Capture the cell that displays the provided text and extract its [X, Y] central coordinate. 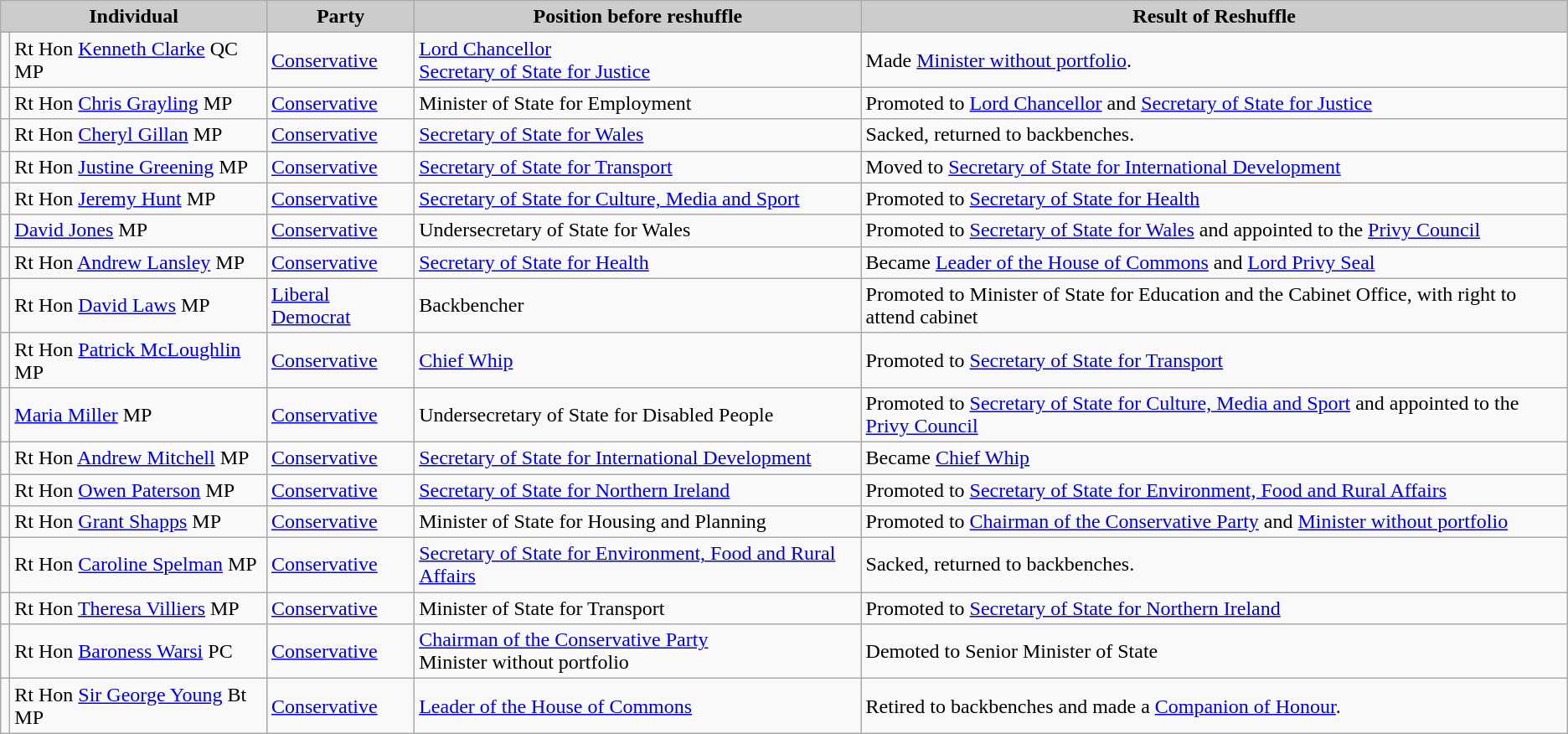
Individual [134, 17]
Became Chief Whip [1215, 457]
Promoted to Secretary of State for Transport [1215, 360]
Promoted to Secretary of State for Environment, Food and Rural Affairs [1215, 490]
Chief Whip [638, 360]
Rt Hon Baroness Warsi PC [139, 652]
Rt Hon Andrew Mitchell MP [139, 457]
Minister of State for Transport [638, 608]
Promoted to Minister of State for Education and the Cabinet Office, with right to attend cabinet [1215, 305]
Promoted to Secretary of State for Culture, Media and Sport and appointed to the Privy Council [1215, 414]
Secretary of State for Transport [638, 167]
Chairman of the Conservative PartyMinister without portfolio [638, 652]
Promoted to Secretary of State for Wales and appointed to the Privy Council [1215, 230]
Secretary of State for Northern Ireland [638, 490]
Lord ChancellorSecretary of State for Justice [638, 60]
Position before reshuffle [638, 17]
Rt Hon Theresa Villiers MP [139, 608]
Secretary of State for Culture, Media and Sport [638, 199]
David Jones MP [139, 230]
Moved to Secretary of State for International Development [1215, 167]
Rt Hon Sir George Young Bt MP [139, 706]
Demoted to Senior Minister of State [1215, 652]
Minister of State for Employment [638, 103]
Liberal Democrat [340, 305]
Rt Hon Owen Paterson MP [139, 490]
Promoted to Lord Chancellor and Secretary of State for Justice [1215, 103]
Secretary of State for International Development [638, 457]
Result of Reshuffle [1215, 17]
Secretary of State for Wales [638, 135]
Rt Hon Grant Shapps MP [139, 522]
Backbencher [638, 305]
Secretary of State for Environment, Food and Rural Affairs [638, 565]
Maria Miller MP [139, 414]
Rt Hon Justine Greening MP [139, 167]
Retired to backbenches and made a Companion of Honour. [1215, 706]
Rt Hon Patrick McLoughlin MP [139, 360]
Minister of State for Housing and Planning [638, 522]
Rt Hon Kenneth Clarke QC MP [139, 60]
Rt Hon Chris Grayling MP [139, 103]
Became Leader of the House of Commons and Lord Privy Seal [1215, 262]
Promoted to Secretary of State for Health [1215, 199]
Undersecretary of State for Disabled People [638, 414]
Secretary of State for Health [638, 262]
Rt Hon Andrew Lansley MP [139, 262]
Rt Hon Caroline Spelman MP [139, 565]
Rt Hon Jeremy Hunt MP [139, 199]
Leader of the House of Commons [638, 706]
Party [340, 17]
Promoted to Secretary of State for Northern Ireland [1215, 608]
Rt Hon Cheryl Gillan MP [139, 135]
Promoted to Chairman of the Conservative Party and Minister without portfolio [1215, 522]
Rt Hon David Laws MP [139, 305]
Made Minister without portfolio. [1215, 60]
Undersecretary of State for Wales [638, 230]
